Output the (X, Y) coordinate of the center of the cell containing the given text.  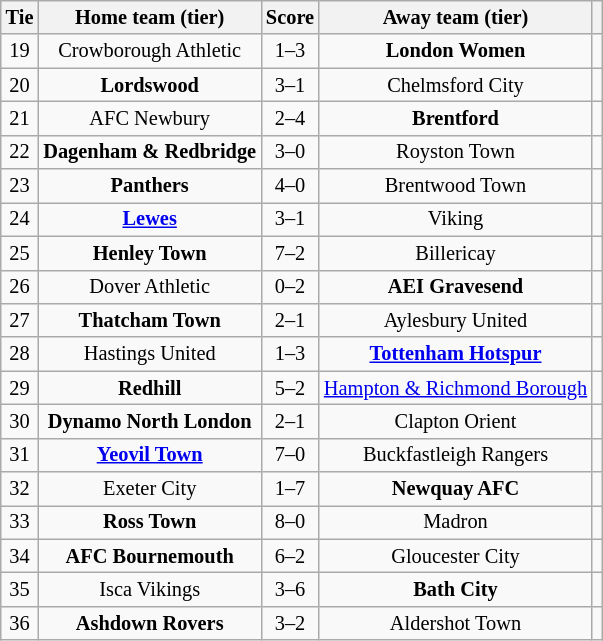
Exeter City (150, 489)
3–2 (290, 623)
0–2 (290, 287)
29 (20, 388)
Aldershot Town (456, 623)
22 (20, 152)
Dagenham & Redbridge (150, 152)
Henley Town (150, 253)
3–6 (290, 589)
Brentwood Town (456, 186)
Madron (456, 522)
Billericay (456, 253)
5–2 (290, 388)
Brentford (456, 118)
Newquay AFC (456, 489)
3–0 (290, 152)
Tottenham Hotspur (456, 354)
36 (20, 623)
20 (20, 85)
26 (20, 287)
25 (20, 253)
Ross Town (150, 522)
Buckfastleigh Rangers (456, 455)
Aylesbury United (456, 320)
Tie (20, 17)
8–0 (290, 522)
AFC Bournemouth (150, 556)
Score (290, 17)
1–7 (290, 489)
Gloucester City (456, 556)
31 (20, 455)
Clapton Orient (456, 421)
33 (20, 522)
7–2 (290, 253)
Thatcham Town (150, 320)
London Women (456, 51)
Viking (456, 219)
Home team (tier) (150, 17)
Lordswood (150, 85)
19 (20, 51)
6–2 (290, 556)
Lewes (150, 219)
Redhill (150, 388)
21 (20, 118)
24 (20, 219)
27 (20, 320)
35 (20, 589)
Panthers (150, 186)
30 (20, 421)
7–0 (290, 455)
Royston Town (456, 152)
Yeovil Town (150, 455)
Isca Vikings (150, 589)
Away team (tier) (456, 17)
AEI Gravesend (456, 287)
Dover Athletic (150, 287)
Hampton & Richmond Borough (456, 388)
32 (20, 489)
4–0 (290, 186)
Chelmsford City (456, 85)
2–4 (290, 118)
Crowborough Athletic (150, 51)
28 (20, 354)
34 (20, 556)
Dynamo North London (150, 421)
23 (20, 186)
Hastings United (150, 354)
AFC Newbury (150, 118)
Bath City (456, 589)
Ashdown Rovers (150, 623)
